Provide the [X, Y] coordinate of the cell's center where the given text is located.  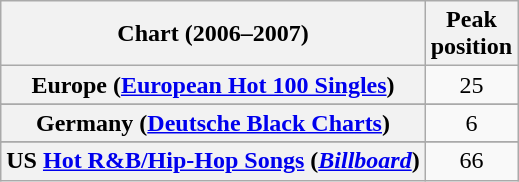
6 [471, 123]
Europe (European Hot 100 Singles) [213, 85]
Germany (Deutsche Black Charts) [213, 123]
Chart (2006–2007) [213, 34]
66 [471, 161]
Peakposition [471, 34]
25 [471, 85]
US Hot R&B/Hip-Hop Songs (Billboard) [213, 161]
